Locate the cell with the specified text and output its [X, Y] center coordinate. 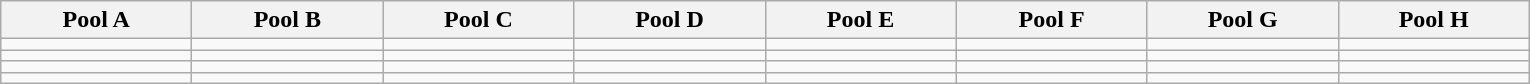
Pool B [288, 20]
Pool E [860, 20]
Pool H [1434, 20]
Pool D [670, 20]
Pool A [96, 20]
Pool C [478, 20]
Pool G [1242, 20]
Pool F [1052, 20]
